Detect which cell encompasses the target text, then output its [X, Y] center coordinate. 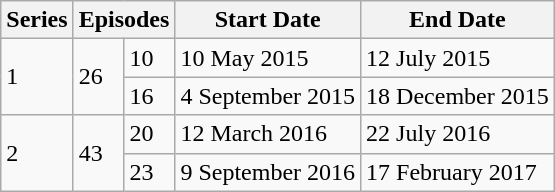
4 September 2015 [268, 96]
2 [37, 153]
22 July 2016 [458, 134]
17 February 2017 [458, 172]
12 July 2015 [458, 58]
12 March 2016 [268, 134]
18 December 2015 [458, 96]
26 [98, 77]
Start Date [268, 20]
43 [98, 153]
End Date [458, 20]
16 [150, 96]
23 [150, 172]
1 [37, 77]
9 September 2016 [268, 172]
Series [37, 20]
10 [150, 58]
Episodes [124, 20]
20 [150, 134]
10 May 2015 [268, 58]
